Capture the cell that displays the provided text and extract its [x, y] central coordinate. 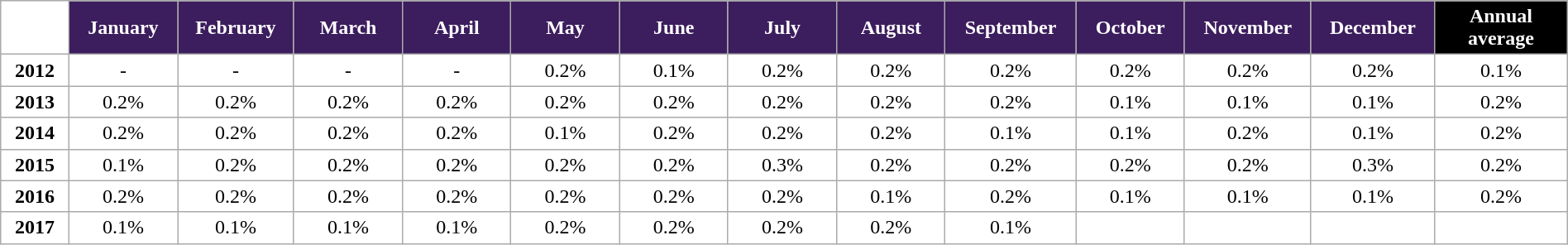
July [782, 28]
Annual average [1502, 28]
January [122, 28]
February [237, 28]
April [457, 28]
2014 [35, 133]
2016 [35, 196]
October [1130, 28]
2013 [35, 102]
March [347, 28]
September [1011, 28]
December [1373, 28]
2015 [35, 165]
2017 [35, 228]
June [673, 28]
November [1247, 28]
August [892, 28]
2012 [35, 70]
May [566, 28]
